Detect which cell encompasses the target text, then output its (x, y) center coordinate. 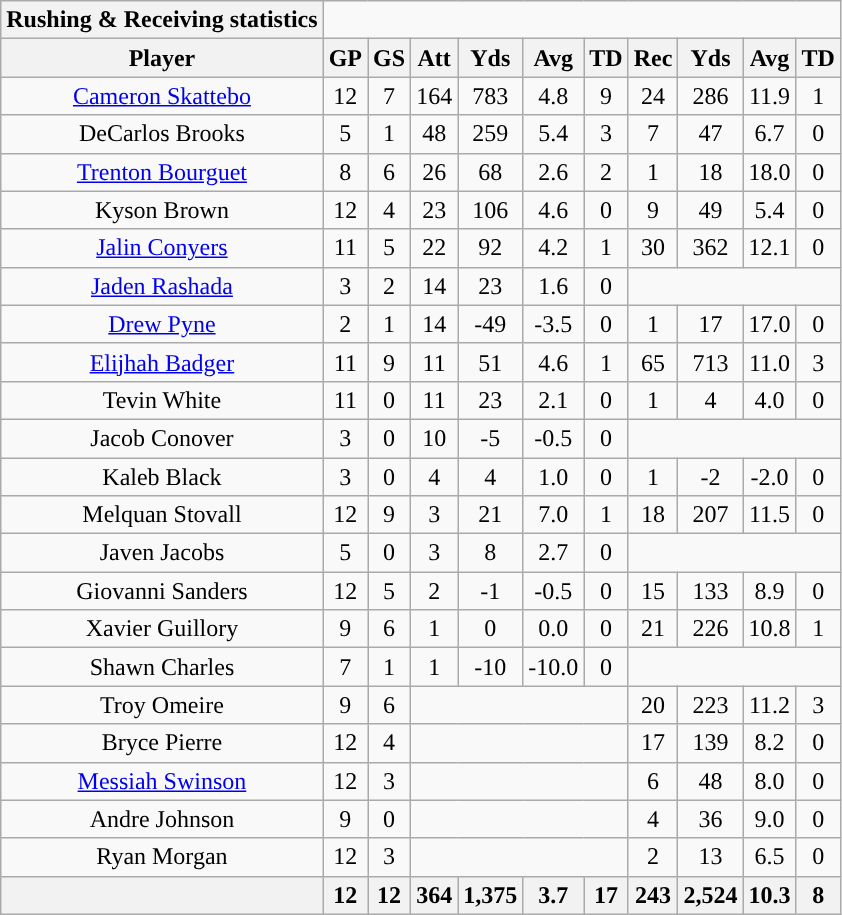
Jacob Conover (162, 438)
-49 (490, 324)
Bryce Pierre (162, 743)
49 (710, 210)
68 (490, 172)
Troy Omeire (162, 705)
7.0 (554, 515)
223 (710, 705)
65 (653, 362)
3.7 (554, 895)
Jaden Rashada (162, 286)
-10.0 (554, 667)
6.5 (770, 857)
11.5 (770, 515)
Rec (653, 58)
259 (490, 134)
713 (710, 362)
1.0 (554, 477)
DeCarlos Brooks (162, 134)
26 (434, 172)
362 (710, 248)
106 (490, 210)
24 (653, 96)
30 (653, 248)
11.9 (770, 96)
2.1 (554, 400)
Player (162, 58)
GP (345, 58)
Att (434, 58)
Elijhah Badger (162, 362)
Xavier Guillory (162, 629)
47 (710, 134)
10.3 (770, 895)
Giovanni Sanders (162, 591)
22 (434, 248)
Cameron Skattebo (162, 96)
Shawn Charles (162, 667)
18.0 (770, 172)
8.2 (770, 743)
Melquan Stovall (162, 515)
11.0 (770, 362)
10 (434, 438)
364 (434, 895)
12.1 (770, 248)
139 (710, 743)
-3.5 (554, 324)
8.0 (770, 781)
Messiah Swinson (162, 781)
226 (710, 629)
4.2 (554, 248)
164 (434, 96)
243 (653, 895)
8.9 (770, 591)
6.7 (770, 134)
15 (653, 591)
2.7 (554, 553)
-2 (710, 477)
17.0 (770, 324)
286 (710, 96)
Andre Johnson (162, 819)
Javen Jacobs (162, 553)
Drew Pyne (162, 324)
Jalin Conyers (162, 248)
GS (390, 58)
Trenton Bourguet (162, 172)
Kaleb Black (162, 477)
9.0 (770, 819)
-5 (490, 438)
51 (490, 362)
Kyson Brown (162, 210)
4.8 (554, 96)
36 (710, 819)
783 (490, 96)
1.6 (554, 286)
2.6 (554, 172)
Tevin White (162, 400)
2,524 (710, 895)
133 (710, 591)
1,375 (490, 895)
-2.0 (770, 477)
0.0 (554, 629)
10.8 (770, 629)
207 (710, 515)
13 (710, 857)
Rushing & Receiving statistics (162, 20)
Ryan Morgan (162, 857)
92 (490, 248)
20 (653, 705)
11.2 (770, 705)
-1 (490, 591)
4.0 (770, 400)
-10 (490, 667)
